Locate the cell with the specified text and output its (X, Y) center coordinate. 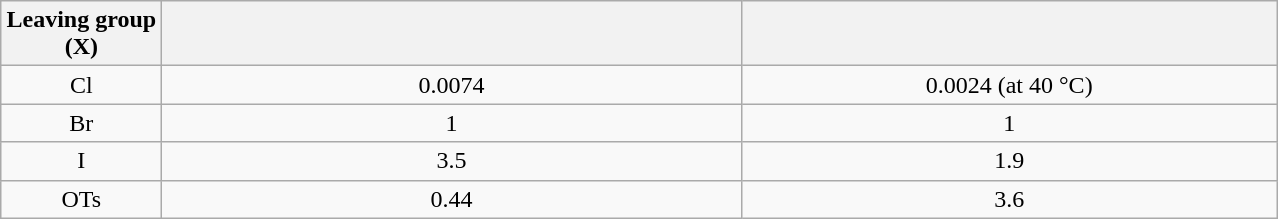
0.0074 (452, 85)
3.6 (1009, 199)
Cl (82, 85)
3.5 (452, 161)
Br (82, 123)
1.9 (1009, 161)
0.0024 (at 40 °C) (1009, 85)
0.44 (452, 199)
OTs (82, 199)
Leaving group (X) (82, 34)
I (82, 161)
